Provide the (x, y) coordinate of the cell's center where the given text is located.  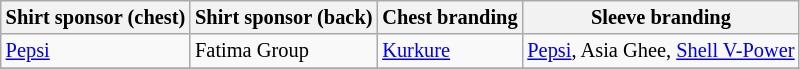
Shirt sponsor (back) (284, 17)
Pepsi, Asia Ghee, Shell V-Power (660, 51)
Pepsi (96, 51)
Sleeve branding (660, 17)
Shirt sponsor (chest) (96, 17)
Fatima Group (284, 51)
Chest branding (450, 17)
Kurkure (450, 51)
